Pinpoint the cell where the given text exists, returning its [x, y] midpoint coordinate. 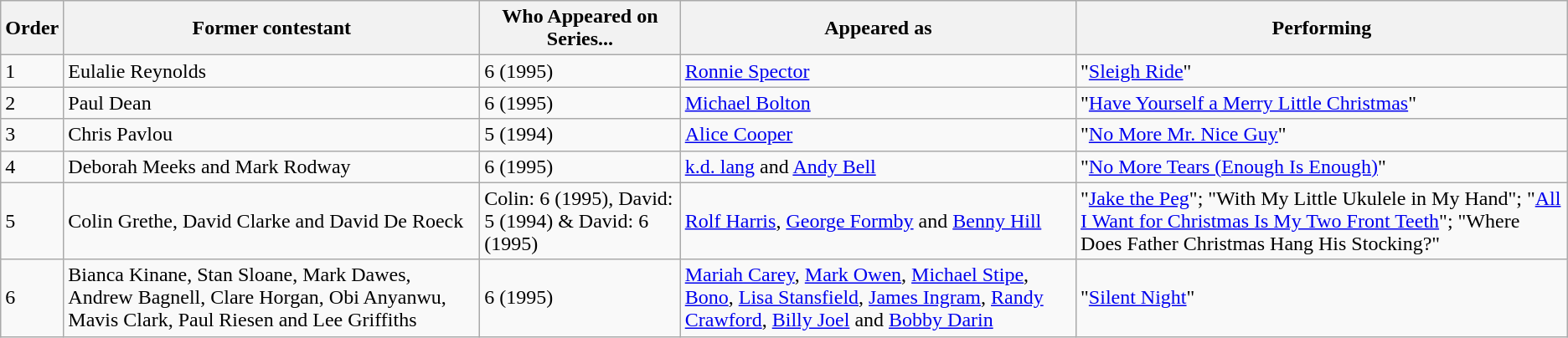
5 [32, 221]
Michael Bolton [878, 103]
Alice Cooper [878, 135]
"Have Yourself a Merry Little Christmas" [1322, 103]
Order [32, 28]
2 [32, 103]
"No More Tears (Enough Is Enough)" [1322, 166]
"No More Mr. Nice Guy" [1322, 135]
Colin: 6 (1995), David: 5 (1994) & David: 6 (1995) [580, 221]
Appeared as [878, 28]
Former contestant [271, 28]
"Sleigh Ride" [1322, 71]
Eulalie Reynolds [271, 71]
Colin Grethe, David Clarke and David De Roeck [271, 221]
Deborah Meeks and Mark Rodway [271, 166]
k.d. lang and Andy Bell [878, 166]
Bianca Kinane, Stan Sloane, Mark Dawes, Andrew Bagnell, Clare Horgan, Obi Anyanwu, Mavis Clark, Paul Riesen and Lee Griffiths [271, 298]
5 (1994) [580, 135]
Mariah Carey, Mark Owen, Michael Stipe, Bono, Lisa Stansfield, James Ingram, Randy Crawford, Billy Joel and Bobby Darin [878, 298]
Performing [1322, 28]
Rolf Harris, George Formby and Benny Hill [878, 221]
3 [32, 135]
"Silent Night" [1322, 298]
6 [32, 298]
Who Appeared on Series... [580, 28]
4 [32, 166]
1 [32, 71]
Chris Pavlou [271, 135]
Ronnie Spector [878, 71]
Paul Dean [271, 103]
